Scan for the cell matching the given text and deliver its [x, y] coordinate at center. 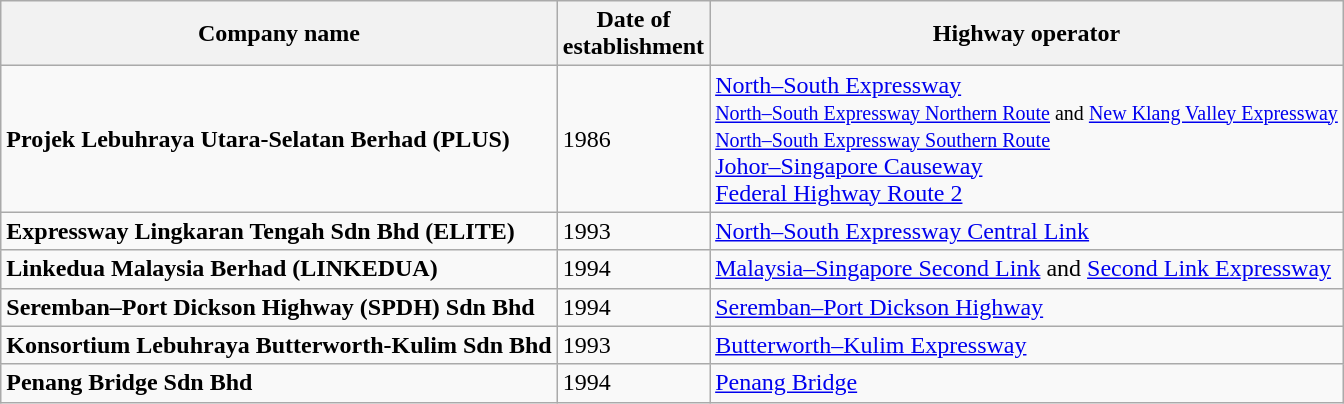
Projek Lebuhraya Utara-Selatan Berhad (PLUS) [279, 139]
Malaysia–Singapore Second Link and Second Link Expressway [1027, 269]
Linkedua Malaysia Berhad (LINKEDUA) [279, 269]
Penang Bridge Sdn Bhd [279, 383]
Konsortium Lebuhraya Butterworth-Kulim Sdn Bhd [279, 345]
Seremban–Port Dickson Highway (SPDH) Sdn Bhd [279, 307]
Highway operator [1027, 34]
Seremban–Port Dickson Highway [1027, 307]
1986 [633, 139]
North–South Expressway Central Link [1027, 231]
Penang Bridge [1027, 383]
Company name [279, 34]
Expressway Lingkaran Tengah Sdn Bhd (ELITE) [279, 231]
Date ofestablishment [633, 34]
Butterworth–Kulim Expressway [1027, 345]
